Search for the cell housing the specified text and yield its [x, y] center coordinate. 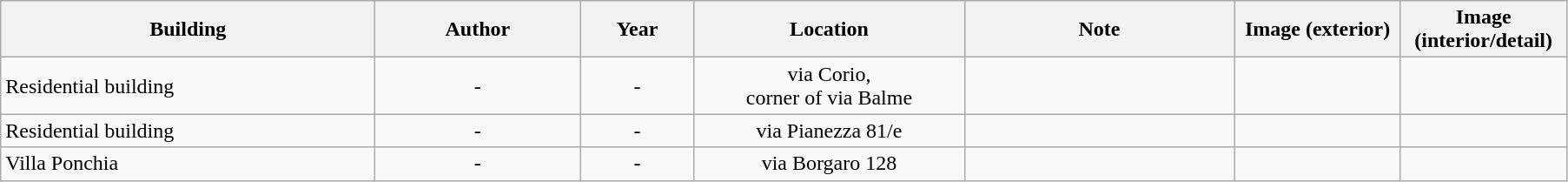
Image (interior/detail) [1484, 30]
Location [829, 30]
Note [1100, 30]
via Borgaro 128 [829, 164]
Building [188, 30]
Year [638, 30]
via Corio,corner of via Balme [829, 85]
Author [478, 30]
Villa Ponchia [188, 164]
via Pianezza 81/e [829, 131]
Image (exterior) [1317, 30]
